Detect which cell encompasses the target text, then output its [x, y] center coordinate. 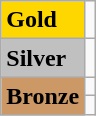
Silver [43, 58]
Bronze [43, 96]
Gold [43, 20]
